Pinpoint the cell where the given text exists, returning its [X, Y] midpoint coordinate. 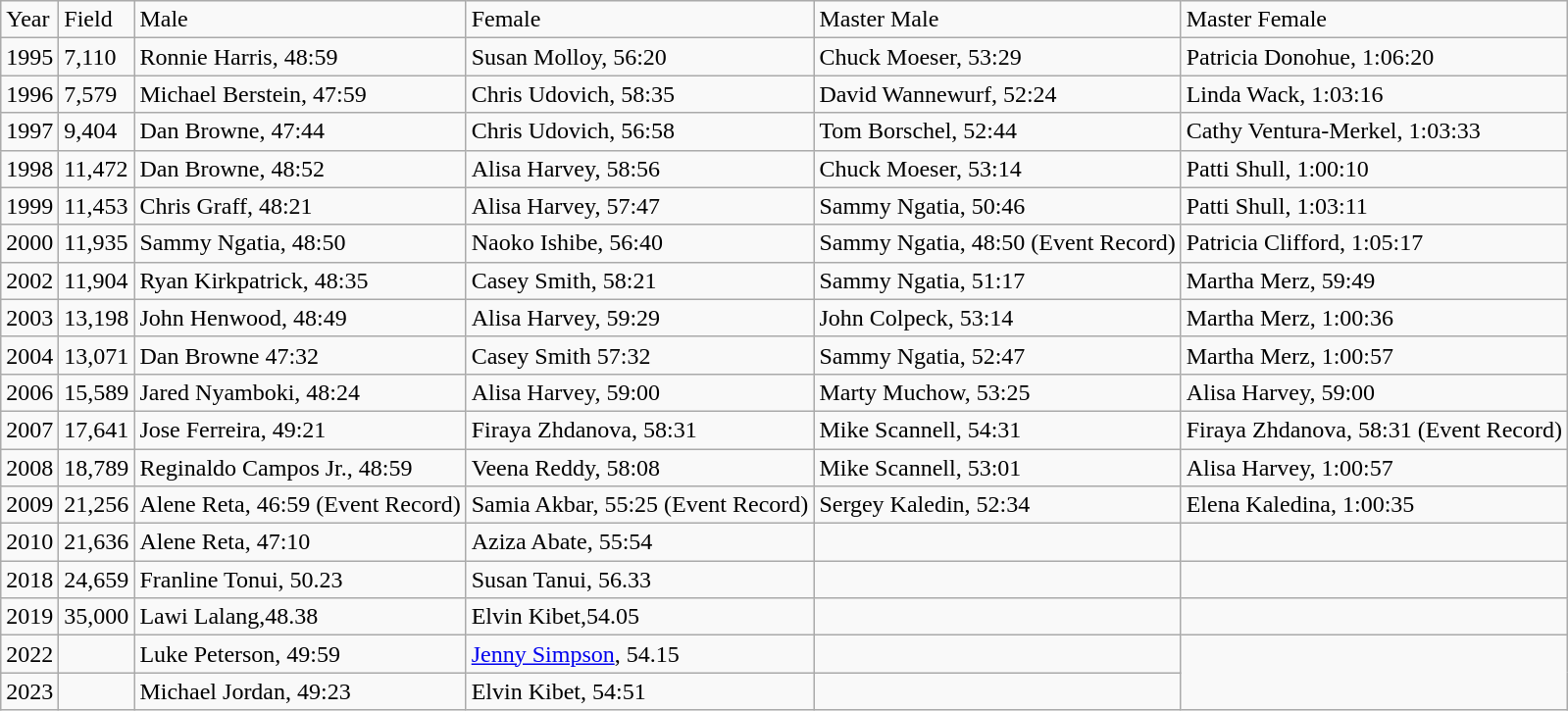
Field [96, 20]
Male [300, 20]
18,789 [96, 468]
Patricia Clifford, 1:05:17 [1374, 243]
Elvin Kibet, 54:51 [639, 691]
Casey Smith, 58:21 [639, 280]
2007 [29, 430]
Alene Reta, 46:59 (Event Record) [300, 505]
13,198 [96, 318]
Ronnie Harris, 48:59 [300, 57]
Elvin Kibet,54.05 [639, 617]
Patti Shull, 1:00:10 [1374, 169]
Samia Akbar, 55:25 (Event Record) [639, 505]
Mike Scannell, 53:01 [997, 468]
Chris Graff, 48:21 [300, 206]
Master Male [997, 20]
Alisa Harvey, 1:00:57 [1374, 468]
Sammy Ngatia, 51:17 [997, 280]
Alisa Harvey, 58:56 [639, 169]
2003 [29, 318]
7,579 [96, 94]
Jose Ferreira, 49:21 [300, 430]
11,904 [96, 280]
Dan Browne, 47:44 [300, 131]
Chuck Moeser, 53:14 [997, 169]
Mike Scannell, 54:31 [997, 430]
Martha Merz, 59:49 [1374, 280]
Female [639, 20]
Casey Smith 57:32 [639, 355]
11,453 [96, 206]
2010 [29, 542]
Susan Tanui, 56.33 [639, 580]
1998 [29, 169]
2006 [29, 392]
Michael Berstein, 47:59 [300, 94]
Aziza Abate, 55:54 [639, 542]
17,641 [96, 430]
Firaya Zhdanova, 58:31 (Event Record) [1374, 430]
21,636 [96, 542]
Sammy Ngatia, 48:50 (Event Record) [997, 243]
Year [29, 20]
Martha Merz, 1:00:57 [1374, 355]
7,110 [96, 57]
21,256 [96, 505]
2000 [29, 243]
Naoko Ishibe, 56:40 [639, 243]
Martha Merz, 1:00:36 [1374, 318]
Sammy Ngatia, 52:47 [997, 355]
1997 [29, 131]
Master Female [1374, 20]
Jared Nyamboki, 48:24 [300, 392]
2018 [29, 580]
Sergey Kaledin, 52:34 [997, 505]
1996 [29, 94]
Cathy Ventura-Merkel, 1:03:33 [1374, 131]
Tom Borschel, 52:44 [997, 131]
Alisa Harvey, 57:47 [639, 206]
24,659 [96, 580]
Ryan Kirkpatrick, 48:35 [300, 280]
15,589 [96, 392]
Lawi Lalang,48.38 [300, 617]
Veena Reddy, 58:08 [639, 468]
2004 [29, 355]
Chuck Moeser, 53:29 [997, 57]
Dan Browne 47:32 [300, 355]
9,404 [96, 131]
Susan Molloy, 56:20 [639, 57]
1995 [29, 57]
2002 [29, 280]
Marty Muchow, 53:25 [997, 392]
Jenny Simpson, 54.15 [639, 654]
David Wannewurf, 52:24 [997, 94]
Luke Peterson, 49:59 [300, 654]
11,472 [96, 169]
Michael Jordan, 49:23 [300, 691]
35,000 [96, 617]
2023 [29, 691]
Alene Reta, 47:10 [300, 542]
2019 [29, 617]
Sammy Ngatia, 50:46 [997, 206]
1999 [29, 206]
Patricia Donohue, 1:06:20 [1374, 57]
11,935 [96, 243]
Franline Tonui, 50.23 [300, 580]
John Henwood, 48:49 [300, 318]
2022 [29, 654]
Alisa Harvey, 59:29 [639, 318]
Linda Wack, 1:03:16 [1374, 94]
Firaya Zhdanova, 58:31 [639, 430]
13,071 [96, 355]
Elena Kaledina, 1:00:35 [1374, 505]
Reginaldo Campos Jr., 48:59 [300, 468]
2009 [29, 505]
Patti Shull, 1:03:11 [1374, 206]
Sammy Ngatia, 48:50 [300, 243]
John Colpeck, 53:14 [997, 318]
Chris Udovich, 56:58 [639, 131]
2008 [29, 468]
Dan Browne, 48:52 [300, 169]
Chris Udovich, 58:35 [639, 94]
